Return the [x, y] coordinate for the center point of the cell that contains the specified text.  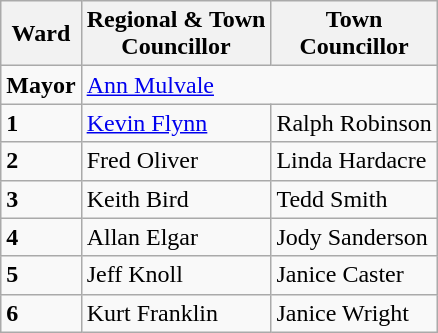
TownCouncillor [354, 34]
Ward [41, 34]
Fred Oliver [176, 161]
6 [41, 313]
Mayor [41, 85]
5 [41, 275]
Jeff Knoll [176, 275]
2 [41, 161]
Ann Mulvale [259, 85]
Kurt Franklin [176, 313]
Keith Bird [176, 199]
Janice Caster [354, 275]
Janice Wright [354, 313]
Kevin Flynn [176, 123]
Tedd Smith [354, 199]
Allan Elgar [176, 237]
Linda Hardacre [354, 161]
Ralph Robinson [354, 123]
3 [41, 199]
Regional & TownCouncillor [176, 34]
Jody Sanderson [354, 237]
1 [41, 123]
4 [41, 237]
